Find where the given text appears and provide that cell's center as [x, y] coordinate. 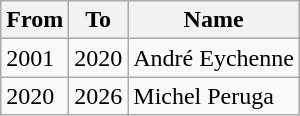
Name [214, 20]
Michel Peruga [214, 96]
From [35, 20]
2026 [98, 96]
To [98, 20]
André Eychenne [214, 58]
2001 [35, 58]
